For the text-containing cell, return its midpoint in (X, Y) coordinate format. 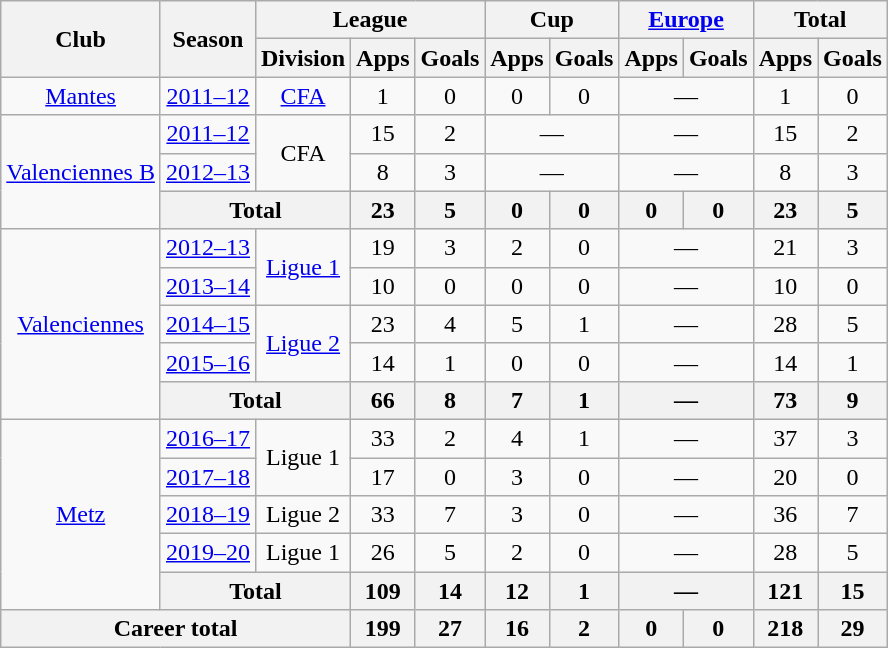
218 (785, 629)
Valenciennes (81, 324)
Mantes (81, 96)
17 (383, 477)
12 (517, 591)
20 (785, 477)
Club (81, 39)
2015–16 (208, 362)
League (370, 20)
2017–18 (208, 477)
199 (383, 629)
109 (383, 591)
21 (785, 248)
2014–15 (208, 324)
19 (383, 248)
27 (450, 629)
2019–20 (208, 553)
66 (383, 400)
2018–19 (208, 515)
26 (383, 553)
36 (785, 515)
Valenciennes B (81, 172)
121 (785, 591)
9 (853, 400)
Career total (176, 629)
Europe (686, 20)
73 (785, 400)
29 (853, 629)
Cup (552, 20)
2013–14 (208, 286)
Metz (81, 514)
Season (208, 39)
16 (517, 629)
2016–17 (208, 438)
37 (785, 438)
Division (302, 58)
